Output the [X, Y] coordinate of the center of the cell containing the given text.  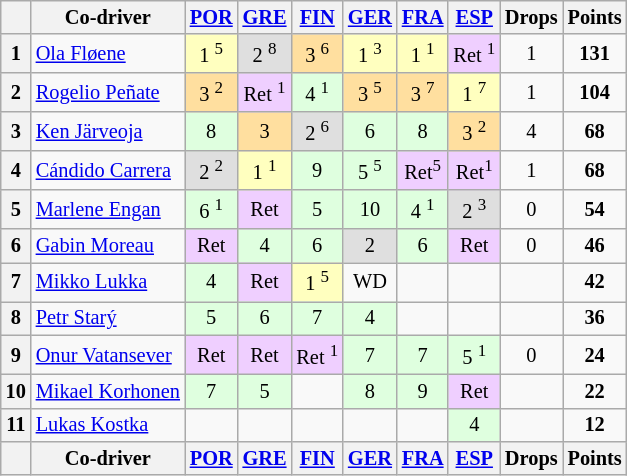
5 5 [370, 170]
54 [595, 210]
2 2 [212, 170]
131 [595, 54]
22 [595, 391]
Cándido Carrera [108, 170]
3 5 [370, 92]
Mikael Korhonen [108, 391]
5 1 [474, 354]
12 [595, 425]
Ret5 [423, 170]
3 6 [317, 54]
Petr Starý [108, 318]
36 [595, 318]
Mikko Lukka [108, 282]
Lukas Kostka [108, 425]
42 [595, 282]
Ken Järveoja [108, 132]
104 [595, 92]
2 6 [317, 132]
Ola Fløene [108, 54]
2 8 [265, 54]
Marlene Engan [108, 210]
6 1 [212, 210]
24 [595, 354]
WD [370, 282]
Rogelio Peñate [108, 92]
2 3 [474, 210]
1 7 [474, 92]
1 3 [370, 54]
Onur Vatansever [108, 354]
Ret1 [474, 170]
46 [595, 246]
3 7 [423, 92]
Gabin Moreau [108, 246]
11 [16, 425]
